Pinpoint the cell where the given text exists, returning its [X, Y] midpoint coordinate. 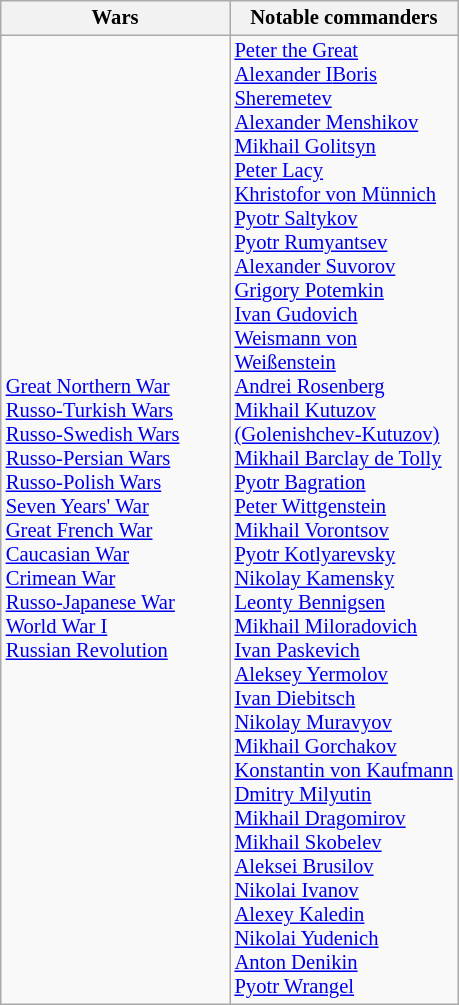
Wars [116, 18]
Notable commanders [344, 18]
